Output the [x, y] coordinate of the center of the cell containing the given text.  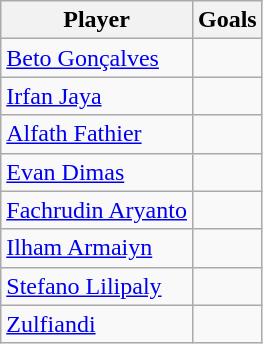
Goals [227, 20]
Beto Gonçalves [97, 58]
Ilham Armaiyn [97, 248]
Irfan Jaya [97, 96]
Stefano Lilipaly [97, 286]
Alfath Fathier [97, 134]
Zulfiandi [97, 324]
Fachrudin Aryanto [97, 210]
Evan Dimas [97, 172]
Player [97, 20]
